Identify which cell holds the provided text, then report its [X, Y] central coordinate. 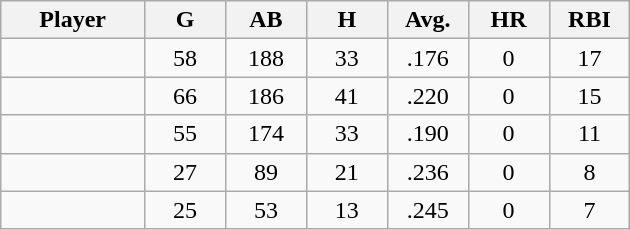
HR [508, 20]
188 [266, 58]
G [186, 20]
58 [186, 58]
8 [590, 172]
186 [266, 96]
AB [266, 20]
15 [590, 96]
25 [186, 210]
41 [346, 96]
53 [266, 210]
.176 [428, 58]
Avg. [428, 20]
.236 [428, 172]
17 [590, 58]
.245 [428, 210]
H [346, 20]
Player [73, 20]
55 [186, 134]
21 [346, 172]
.220 [428, 96]
89 [266, 172]
27 [186, 172]
7 [590, 210]
.190 [428, 134]
174 [266, 134]
66 [186, 96]
RBI [590, 20]
13 [346, 210]
11 [590, 134]
